Pinpoint the cell where the given text exists, returning its (X, Y) midpoint coordinate. 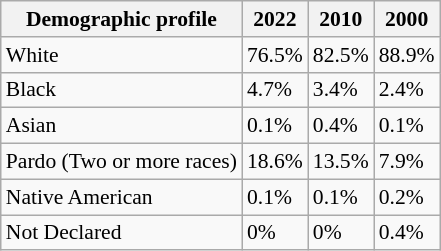
Native American (122, 197)
3.4% (341, 90)
Demographic profile (122, 19)
2022 (275, 19)
Black (122, 90)
0.2% (407, 197)
18.6% (275, 162)
4.7% (275, 90)
76.5% (275, 55)
13.5% (341, 162)
7.9% (407, 162)
82.5% (341, 55)
88.9% (407, 55)
2.4% (407, 90)
Asian (122, 126)
2000 (407, 19)
2010 (341, 19)
Not Declared (122, 233)
White (122, 55)
Pardo (Two or more races) (122, 162)
